Extract the [x, y] coordinate from the center of the cell holding the provided text.  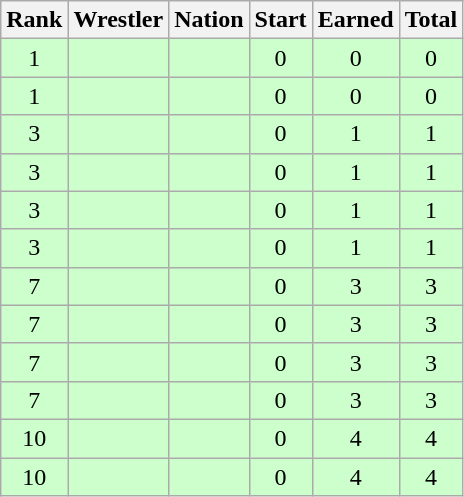
Wrestler [118, 20]
Total [431, 20]
Start [280, 20]
Earned [356, 20]
Nation [209, 20]
Rank [34, 20]
